Locate the cell with the specified text and output its (X, Y) center coordinate. 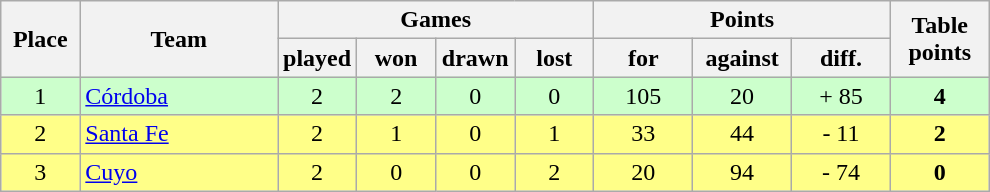
against (742, 58)
+ 85 (842, 96)
94 (742, 172)
- 74 (842, 172)
Place (40, 39)
Points (742, 20)
4 (940, 96)
3 (40, 172)
Tablepoints (940, 39)
drawn (476, 58)
Team (179, 39)
Santa Fe (179, 134)
for (644, 58)
Games (436, 20)
diff. (842, 58)
Cuyo (179, 172)
Córdoba (179, 96)
lost (554, 58)
won (396, 58)
44 (742, 134)
105 (644, 96)
33 (644, 134)
- 11 (842, 134)
played (318, 58)
